Provide the [X, Y] coordinate of the cell's center where the given text is located.  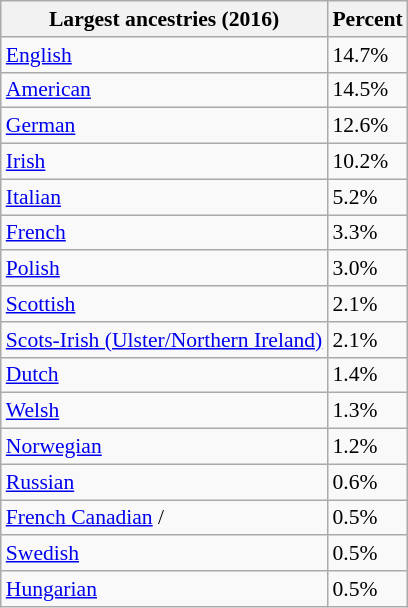
French [164, 233]
1.3% [367, 411]
12.6% [367, 126]
English [164, 55]
American [164, 90]
1.2% [367, 447]
5.2% [367, 197]
14.7% [367, 55]
German [164, 126]
Swedish [164, 554]
Polish [164, 269]
Largest ancestries (2016) [164, 19]
1.4% [367, 375]
Russian [164, 482]
3.0% [367, 269]
10.2% [367, 162]
French Canadian / [164, 518]
Percent [367, 19]
Irish [164, 162]
0.6% [367, 482]
14.5% [367, 90]
Italian [164, 197]
Scottish [164, 304]
Welsh [164, 411]
Norwegian [164, 447]
Hungarian [164, 589]
3.3% [367, 233]
Dutch [164, 375]
Scots-Irish (Ulster/Northern Ireland) [164, 340]
